Provide the (x, y) coordinate of the cell's center where the given text is located.  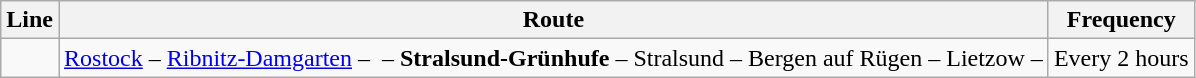
Frequency (1121, 20)
Rostock – Ribnitz-Damgarten – – Stralsund-Grünhufe – Stralsund – Bergen auf Rügen – Lietzow – (553, 58)
Route (553, 20)
Every 2 hours (1121, 58)
Line (30, 20)
